Find where the given text appears and provide that cell's center as [x, y] coordinate. 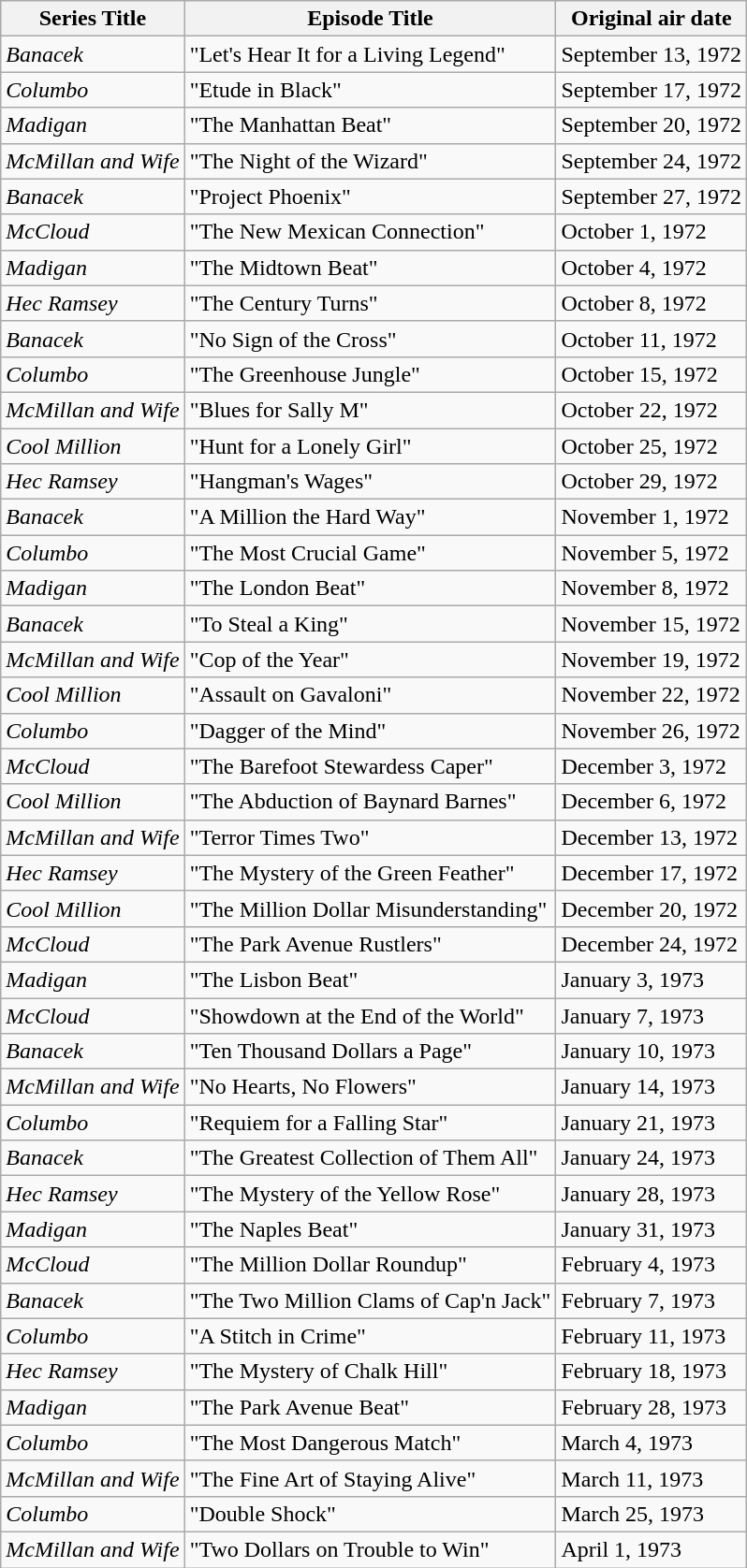
December 13, 1972 [652, 837]
"The Barefoot Stewardess Caper" [371, 766]
"Hunt for a Lonely Girl" [371, 446]
"Ten Thousand Dollars a Page" [371, 1052]
"The Million Dollar Roundup" [371, 1265]
"The Manhattan Beat" [371, 125]
"Assault on Gavaloni" [371, 695]
"The New Mexican Connection" [371, 232]
"The Midtown Beat" [371, 268]
"The Mystery of Chalk Hill" [371, 1372]
February 11, 1973 [652, 1336]
September 20, 1972 [652, 125]
November 26, 1972 [652, 731]
"Two Dollars on Trouble to Win" [371, 1549]
"No Hearts, No Flowers" [371, 1087]
November 15, 1972 [652, 624]
January 28, 1973 [652, 1194]
October 25, 1972 [652, 446]
October 29, 1972 [652, 482]
November 5, 1972 [652, 553]
December 3, 1972 [652, 766]
"The Park Avenue Rustlers" [371, 944]
March 25, 1973 [652, 1514]
"A Million the Hard Way" [371, 517]
October 11, 1972 [652, 339]
December 20, 1972 [652, 908]
September 17, 1972 [652, 90]
"Blues for Sally M" [371, 410]
"Project Phoenix" [371, 196]
"No Sign of the Cross" [371, 339]
"The Greenhouse Jungle" [371, 374]
January 3, 1973 [652, 980]
January 31, 1973 [652, 1229]
November 22, 1972 [652, 695]
"The Lisbon Beat" [371, 980]
Series Title [93, 19]
"Etude in Black" [371, 90]
"A Stitch in Crime" [371, 1336]
"Double Shock" [371, 1514]
"The Century Turns" [371, 303]
March 4, 1973 [652, 1443]
December 17, 1972 [652, 873]
"The Abduction of Baynard Barnes" [371, 802]
February 7, 1973 [652, 1300]
September 24, 1972 [652, 161]
January 7, 1973 [652, 1015]
February 4, 1973 [652, 1265]
April 1, 1973 [652, 1549]
"The Mystery of the Green Feather" [371, 873]
November 8, 1972 [652, 588]
"The Mystery of the Yellow Rose" [371, 1194]
"Showdown at the End of the World" [371, 1015]
February 28, 1973 [652, 1407]
January 21, 1973 [652, 1123]
December 24, 1972 [652, 944]
November 1, 1972 [652, 517]
"Requiem for a Falling Star" [371, 1123]
January 14, 1973 [652, 1087]
February 18, 1973 [652, 1372]
"The Naples Beat" [371, 1229]
December 6, 1972 [652, 802]
"Terror Times Two" [371, 837]
"Cop of the Year" [371, 660]
March 11, 1973 [652, 1478]
"The Million Dollar Misunderstanding" [371, 908]
"The London Beat" [371, 588]
"Hangman's Wages" [371, 482]
October 1, 1972 [652, 232]
October 15, 1972 [652, 374]
September 27, 1972 [652, 196]
November 19, 1972 [652, 660]
"The Greatest Collection of Them All" [371, 1158]
"To Steal a King" [371, 624]
January 24, 1973 [652, 1158]
"The Park Avenue Beat" [371, 1407]
"The Night of the Wizard" [371, 161]
October 22, 1972 [652, 410]
"The Most Crucial Game" [371, 553]
September 13, 1972 [652, 54]
January 10, 1973 [652, 1052]
October 4, 1972 [652, 268]
October 8, 1972 [652, 303]
Original air date [652, 19]
"The Fine Art of Staying Alive" [371, 1478]
"Let's Hear It for a Living Legend" [371, 54]
"The Most Dangerous Match" [371, 1443]
"The Two Million Clams of Cap'n Jack" [371, 1300]
Episode Title [371, 19]
"Dagger of the Mind" [371, 731]
